From the cell containing the given text, extract its center point as (x, y) coordinate. 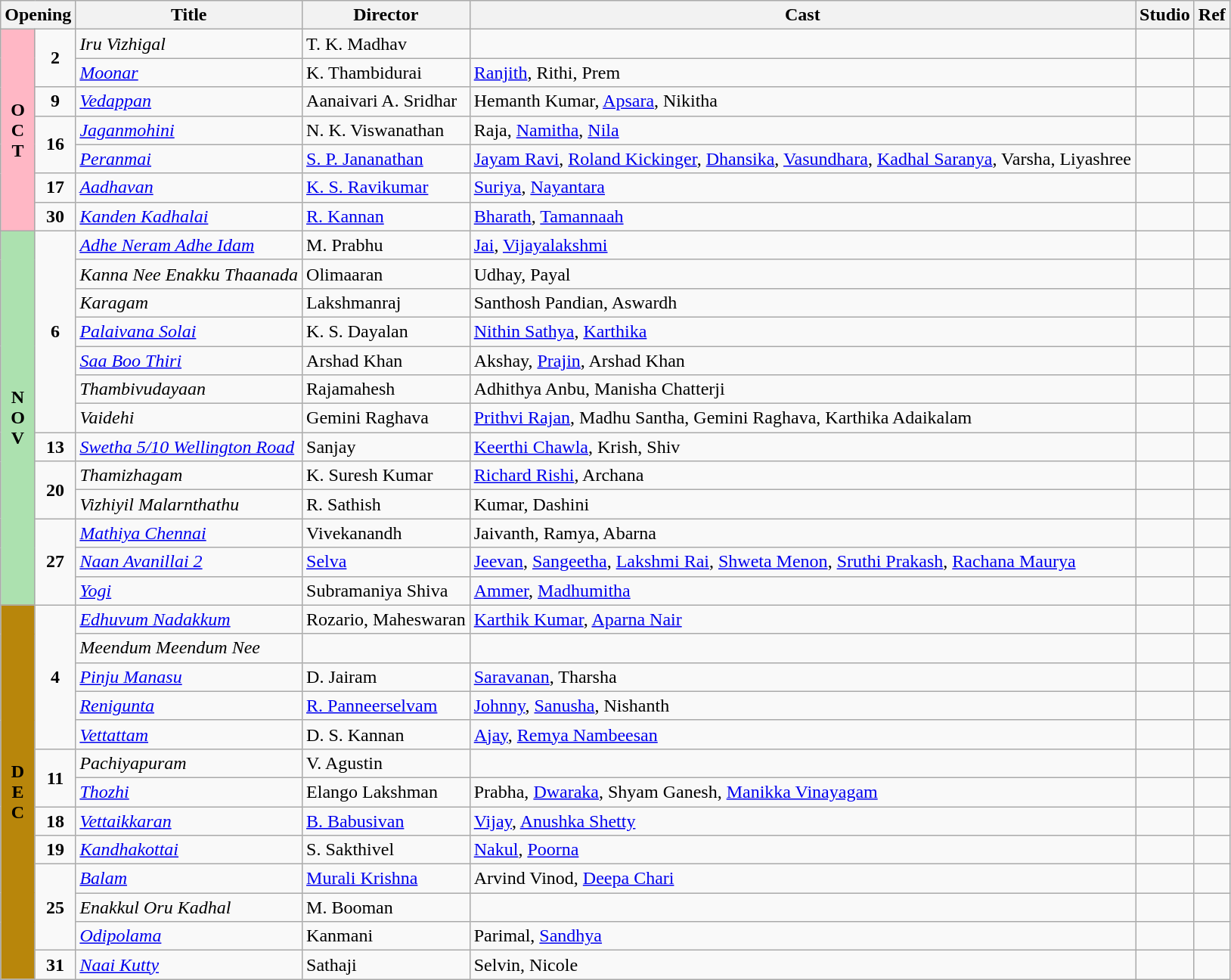
Thozhi (189, 792)
Pachiyapuram (189, 763)
Kumar, Dashini (802, 504)
Jaganmohini (189, 130)
4 (55, 677)
11 (55, 777)
Kandhakottai (189, 850)
30 (55, 216)
Peranmai (189, 159)
Pinju Manasu (189, 677)
Udhay, Payal (802, 274)
Raja, Namitha, Nila (802, 130)
S. Sakthivel (386, 850)
R. Panneerselvam (386, 706)
M. Prabhu (386, 245)
16 (55, 144)
B. Babusivan (386, 820)
Renigunta (189, 706)
Enakkul Oru Kadhal (189, 907)
DEC (18, 792)
Adhithya Anbu, Manisha Chatterji (802, 389)
Sanjay (386, 447)
13 (55, 447)
Vedappan (189, 101)
Edhuvum Nadakkum (189, 619)
Jaivanth, Ramya, Abarna (802, 533)
Richard Rishi, Archana (802, 476)
Vizhiyil Malarnthathu (189, 504)
Akshay, Prajin, Arshad Khan (802, 361)
Keerthi Chawla, Krish, Shiv (802, 447)
Rozario, Maheswaran (386, 619)
Kanna Nee Enakku Thaanada (189, 274)
Subramaniya Shiva (386, 591)
20 (55, 490)
19 (55, 850)
Kanmani (386, 936)
25 (55, 907)
Ajay, Remya Nambeesan (802, 734)
Sathaji (386, 965)
R. Kannan (386, 216)
Title (189, 15)
Suriya, Nayantara (802, 188)
R. Sathish (386, 504)
Aadhavan (189, 188)
Arshad Khan (386, 361)
Elango Lakshman (386, 792)
Moonar (189, 73)
Olimaaran (386, 274)
Bharath, Tamannaah (802, 216)
Nakul, Poorna (802, 850)
Saa Boo Thiri (189, 361)
Arvind Vinod, Deepa Chari (802, 879)
Yogi (189, 591)
Johnny, Sanusha, Nishanth (802, 706)
Opening (38, 15)
Iru Vizhigal (189, 44)
Prabha, Dwaraka, Shyam Ganesh, Manikka Vinayagam (802, 792)
Lakshmanraj (386, 302)
Vettattam (189, 734)
18 (55, 820)
NOV (18, 417)
Director (386, 15)
Santhosh Pandian, Aswardh (802, 302)
Saravanan, Tharsha (802, 677)
Thamizhagam (189, 476)
Naan Avanillai 2 (189, 562)
Parimal, Sandhya (802, 936)
K. Suresh Kumar (386, 476)
Jayam Ravi, Roland Kickinger, Dhansika, Vasundhara, Kadhal Saranya, Varsha, Liyashree (802, 159)
OCT (18, 130)
M. Booman (386, 907)
9 (55, 101)
Selva (386, 562)
Jai, Vijayalakshmi (802, 245)
D. Jairam (386, 677)
Vijay, Anushka Shetty (802, 820)
Kanden Kadhalai (189, 216)
Naai Kutty (189, 965)
31 (55, 965)
K. S. Ravikumar (386, 188)
K. Thambidurai (386, 73)
Cast (802, 15)
Nithin Sathya, Karthika (802, 331)
Rajamahesh (386, 389)
2 (55, 58)
Studio (1165, 15)
Thambivudayaan (189, 389)
Adhe Neram Adhe Idam (189, 245)
27 (55, 562)
Swetha 5/10 Wellington Road (189, 447)
Selvin, Nicole (802, 965)
K. S. Dayalan (386, 331)
Karagam (189, 302)
Ref (1211, 15)
S. P. Jananathan (386, 159)
D. S. Kannan (386, 734)
Vettaikkaran (189, 820)
Prithvi Rajan, Madhu Santha, Gemini Raghava, Karthika Adaikalam (802, 418)
Jeevan, Sangeetha, Lakshmi Rai, Shweta Menon, Sruthi Prakash, Rachana Maurya (802, 562)
Karthik Kumar, Aparna Nair (802, 619)
Vivekanandh (386, 533)
Vaidehi (189, 418)
Gemini Raghava (386, 418)
T. K. Madhav (386, 44)
Odipolama (189, 936)
Ammer, Madhumitha (802, 591)
V. Agustin (386, 763)
Ranjith, Rithi, Prem (802, 73)
Palaivana Solai (189, 331)
Mathiya Chennai (189, 533)
Aanaivari A. Sridhar (386, 101)
Balam (189, 879)
Murali Krishna (386, 879)
Meendum Meendum Nee (189, 648)
Hemanth Kumar, Apsara, Nikitha (802, 101)
17 (55, 188)
N. K. Viswanathan (386, 130)
6 (55, 331)
